Output the [X, Y] coordinate of the center of the cell containing the given text.  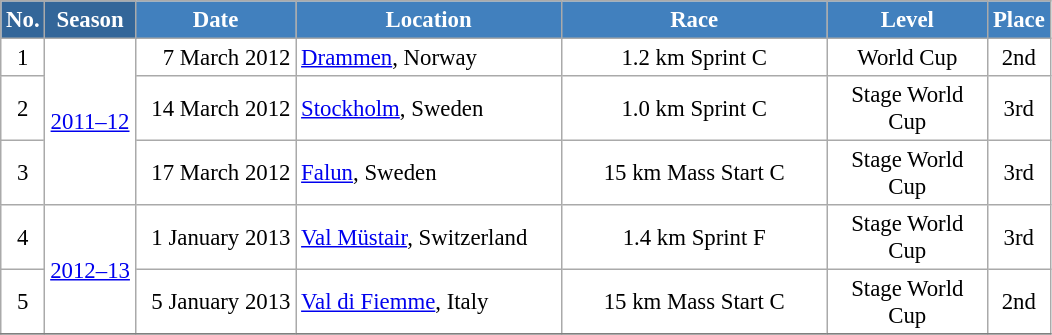
Race [694, 20]
Location [429, 20]
3 [23, 174]
1 [23, 58]
Drammen, Norway [429, 58]
4 [23, 238]
Date [216, 20]
1.0 km Sprint C [694, 108]
1.2 km Sprint C [694, 58]
5 January 2013 [216, 302]
Falun, Sweden [429, 174]
World Cup [908, 58]
2012–13 [90, 270]
14 March 2012 [216, 108]
5 [23, 302]
17 March 2012 [216, 174]
Stockholm, Sweden [429, 108]
1.4 km Sprint F [694, 238]
1 January 2013 [216, 238]
Val di Fiemme, Italy [429, 302]
7 March 2012 [216, 58]
Place [1019, 20]
No. [23, 20]
Val Müstair, Switzerland [429, 238]
2 [23, 108]
Season [90, 20]
2011–12 [90, 122]
Level [908, 20]
